Scan for the cell matching the given text and deliver its (X, Y) coordinate at center. 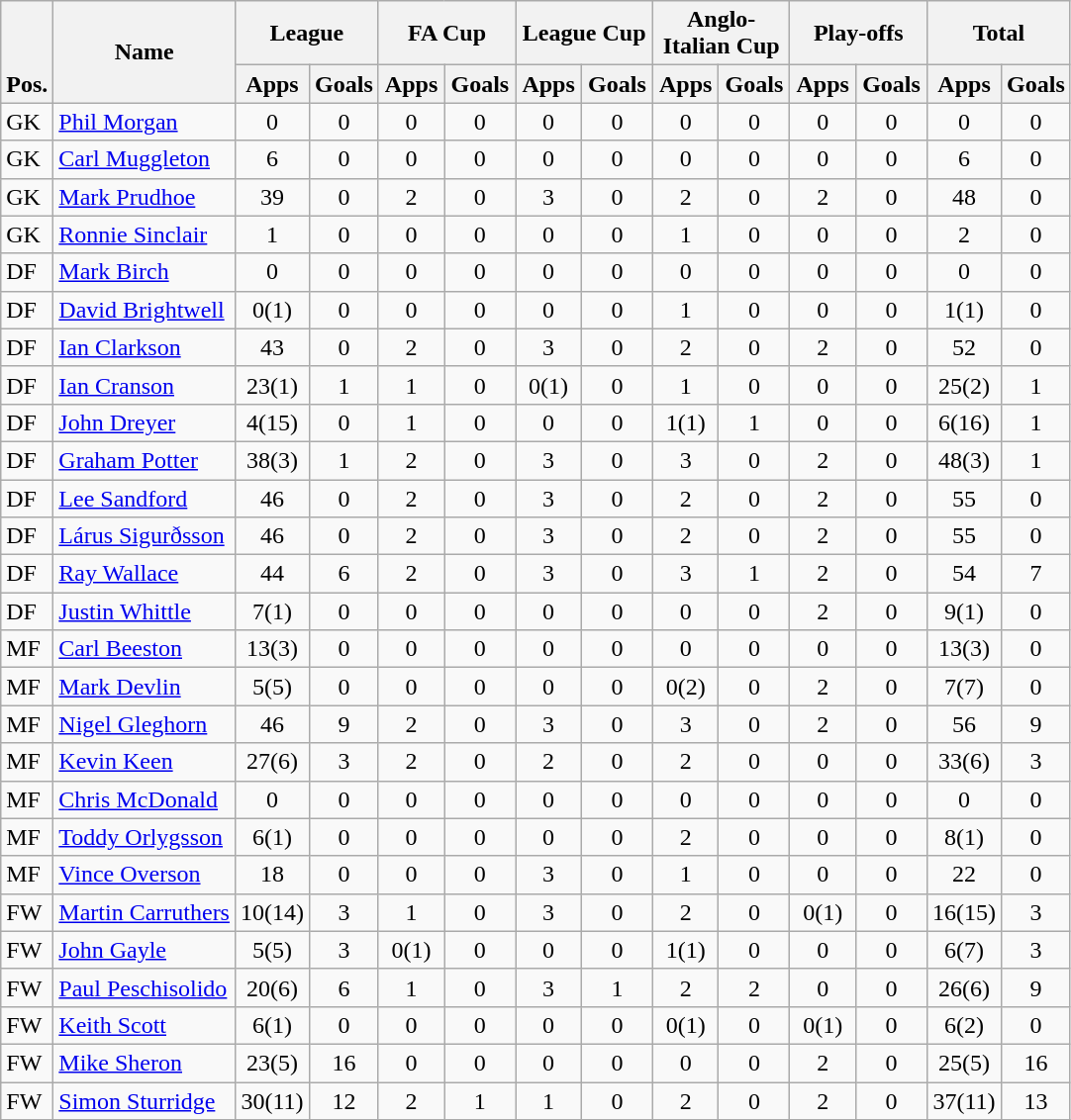
Anglo-Italian Cup (721, 34)
Lee Sandford (145, 498)
44 (271, 574)
37(11) (964, 1101)
Carl Beeston (145, 649)
Simon Sturridge (145, 1101)
Ronnie Sinclair (145, 234)
6(2) (964, 1025)
Lárus Sigurðsson (145, 536)
Mike Sheron (145, 1063)
23(1) (271, 385)
12 (344, 1101)
David Brightwell (145, 310)
League (307, 34)
Vince Overson (145, 875)
7(1) (271, 611)
Mark Birch (145, 272)
48(3) (964, 460)
9(1) (964, 611)
Ray Wallace (145, 574)
Pos. (28, 51)
25(2) (964, 385)
FA Cup (447, 34)
20(6) (271, 987)
39 (271, 197)
6(7) (964, 950)
26(6) (964, 987)
13 (1036, 1101)
25(5) (964, 1063)
43 (271, 347)
4(15) (271, 422)
League Cup (584, 34)
Ian Clarkson (145, 347)
Mark Prudhoe (145, 197)
54 (964, 574)
Paul Peschisolido (145, 987)
38(3) (271, 460)
Graham Potter (145, 460)
John Dreyer (145, 422)
6(16) (964, 422)
16(15) (964, 912)
7(7) (964, 687)
33(6) (964, 762)
22 (964, 875)
Phil Morgan (145, 122)
Keith Scott (145, 1025)
8(1) (964, 837)
Total (1000, 34)
18 (271, 875)
Mark Devlin (145, 687)
27(6) (271, 762)
Carl Muggleton (145, 159)
7 (1036, 574)
Ian Cranson (145, 385)
Justin Whittle (145, 611)
Name (145, 51)
Chris McDonald (145, 799)
Play-offs (859, 34)
Nigel Gleghorn (145, 724)
23(5) (271, 1063)
Kevin Keen (145, 762)
Toddy Orlygsson (145, 837)
30(11) (271, 1101)
52 (964, 347)
Martin Carruthers (145, 912)
48 (964, 197)
John Gayle (145, 950)
0(2) (685, 687)
10(14) (271, 912)
56 (964, 724)
